Capture the cell that displays the provided text and extract its (x, y) central coordinate. 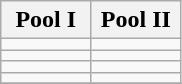
Pool II (136, 20)
Pool I (46, 20)
